Determine the [X, Y] coordinate at the center of the cell enclosing the given text.  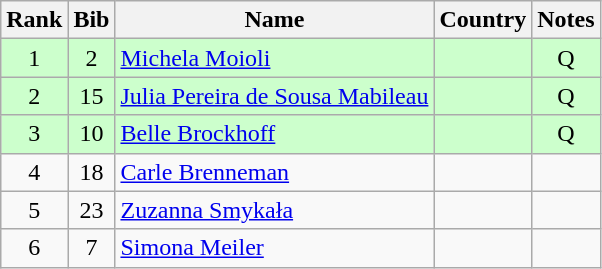
Carle Brenneman [274, 172]
Rank [34, 20]
Simona Meiler [274, 248]
Julia Pereira de Sousa Mabileau [274, 96]
10 [92, 134]
Country [483, 20]
Name [274, 20]
Notes [566, 20]
15 [92, 96]
Belle Brockhoff [274, 134]
Michela Moioli [274, 58]
7 [92, 248]
1 [34, 58]
23 [92, 210]
6 [34, 248]
4 [34, 172]
Bib [92, 20]
3 [34, 134]
5 [34, 210]
Zuzanna Smykała [274, 210]
18 [92, 172]
